Return (x, y) of the center of cell containing provided text 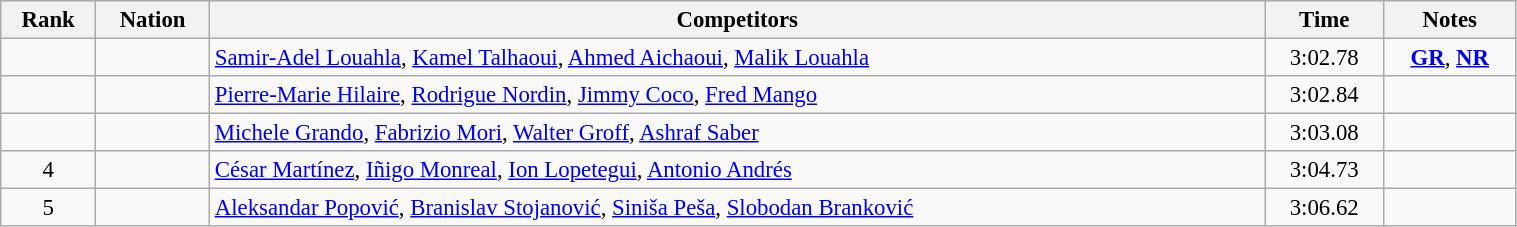
3:02.78 (1324, 58)
Samir-Adel Louahla, Kamel Talhaoui, Ahmed Aichaoui, Malik Louahla (737, 58)
Time (1324, 20)
Aleksandar Popović, Branislav Stojanović, Siniša Peša, Slobodan Branković (737, 208)
Michele Grando, Fabrizio Mori, Walter Groff, Ashraf Saber (737, 133)
5 (48, 208)
Pierre-Marie Hilaire, Rodrigue Nordin, Jimmy Coco, Fred Mango (737, 95)
Competitors (737, 20)
Nation (153, 20)
Notes (1450, 20)
3:02.84 (1324, 95)
Rank (48, 20)
4 (48, 170)
3:06.62 (1324, 208)
3:04.73 (1324, 170)
César Martínez, Iñigo Monreal, Ion Lopetegui, Antonio Andrés (737, 170)
GR, NR (1450, 58)
3:03.08 (1324, 133)
